Capture the cell that displays the provided text and extract its (x, y) central coordinate. 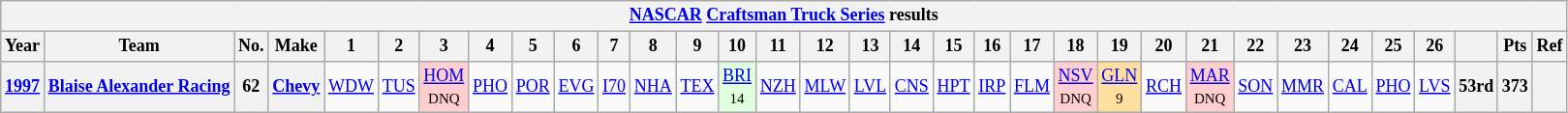
FLM (1032, 87)
BRI14 (738, 87)
NZH (778, 87)
1997 (23, 87)
16 (992, 46)
11 (778, 46)
1 (352, 46)
8 (653, 46)
LVL (870, 87)
25 (1393, 46)
23 (1304, 46)
373 (1515, 87)
13 (870, 46)
Blaise Alexander Racing (138, 87)
22 (1255, 46)
MLW (825, 87)
RCH (1164, 87)
26 (1435, 46)
21 (1210, 46)
19 (1120, 46)
Year (23, 46)
Make (296, 46)
4 (490, 46)
53rd (1476, 87)
HOMDNQ (444, 87)
14 (911, 46)
6 (576, 46)
SON (1255, 87)
HPT (953, 87)
7 (614, 46)
10 (738, 46)
TEX (697, 87)
LVS (1435, 87)
IRP (992, 87)
20 (1164, 46)
MARDNQ (1210, 87)
NASCAR Craftsman Truck Series results (784, 15)
24 (1350, 46)
12 (825, 46)
17 (1032, 46)
3 (444, 46)
2 (399, 46)
CAL (1350, 87)
9 (697, 46)
5 (533, 46)
18 (1075, 46)
Pts (1515, 46)
WDW (352, 87)
15 (953, 46)
EVG (576, 87)
I70 (614, 87)
Chevy (296, 87)
Team (138, 46)
TUS (399, 87)
CNS (911, 87)
No. (252, 46)
GLN9 (1120, 87)
Ref (1550, 46)
NHA (653, 87)
62 (252, 87)
POR (533, 87)
MMR (1304, 87)
NSVDNQ (1075, 87)
